From the cell containing the given text, extract its center point as [x, y] coordinate. 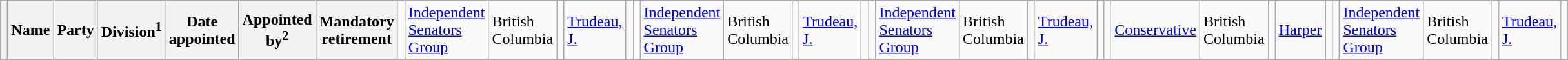
Mandatory retirement [356, 30]
Division1 [132, 30]
Date appointed [202, 30]
Name [31, 30]
Conservative [1156, 30]
Appointed by2 [277, 30]
Harper [1300, 30]
Party [75, 30]
